Find where the given text appears and provide that cell's center as [X, Y] coordinate. 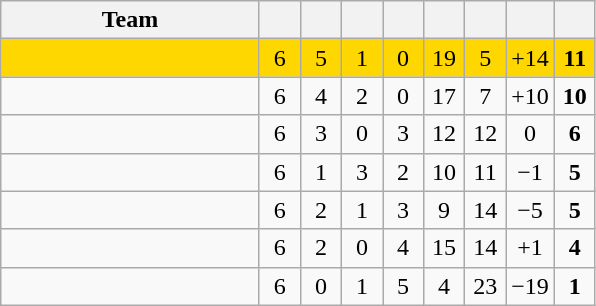
15 [444, 248]
−1 [530, 172]
−5 [530, 210]
9 [444, 210]
+1 [530, 248]
7 [486, 96]
−19 [530, 286]
+14 [530, 58]
23 [486, 286]
17 [444, 96]
19 [444, 58]
+10 [530, 96]
Team [130, 20]
